Provide the [x, y] coordinate of the cell's center where the given text is located.  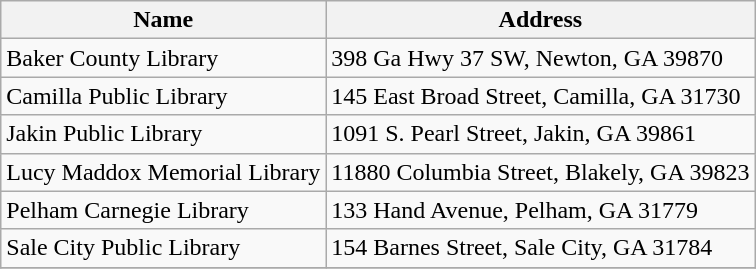
145 East Broad Street, Camilla, GA 31730 [540, 96]
Lucy Maddox Memorial Library [164, 172]
Sale City Public Library [164, 248]
11880 Columbia Street, Blakely, GA 39823 [540, 172]
Address [540, 20]
Baker County Library [164, 58]
Camilla Public Library [164, 96]
398 Ga Hwy 37 SW, Newton, GA 39870 [540, 58]
Pelham Carnegie Library [164, 210]
154 Barnes Street, Sale City, GA 31784 [540, 248]
1091 S. Pearl Street, Jakin, GA 39861 [540, 134]
Name [164, 20]
Jakin Public Library [164, 134]
133 Hand Avenue, Pelham, GA 31779 [540, 210]
